Capture the cell that displays the provided text and extract its (X, Y) central coordinate. 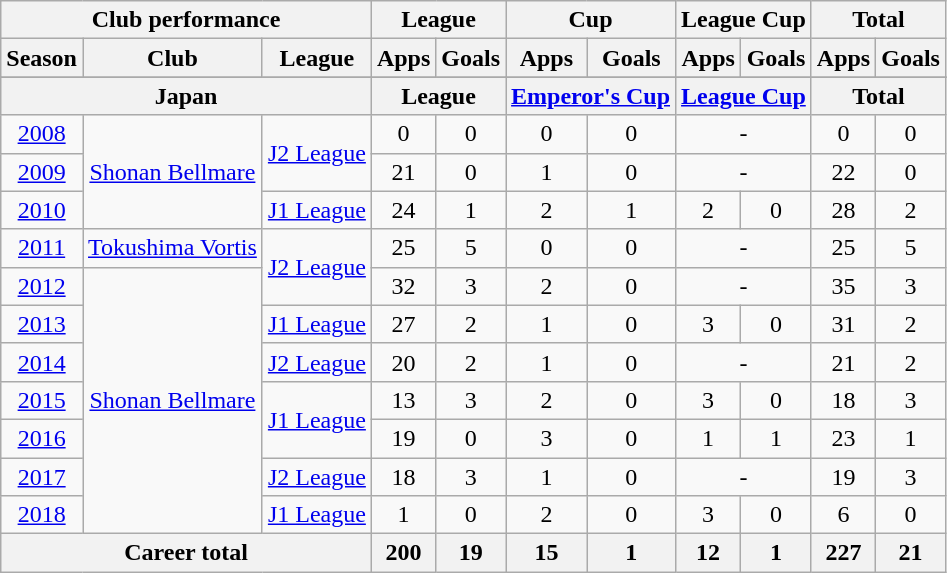
15 (547, 553)
24 (403, 210)
2017 (42, 477)
2012 (42, 286)
22 (843, 172)
35 (843, 286)
28 (843, 210)
2014 (42, 362)
227 (843, 553)
Emperor's Cup (591, 96)
Japan (186, 96)
32 (403, 286)
200 (403, 553)
23 (843, 438)
2015 (42, 400)
2008 (42, 134)
12 (708, 553)
2011 (42, 248)
Club performance (186, 20)
2016 (42, 438)
Cup (591, 20)
Season (42, 58)
2009 (42, 172)
2013 (42, 324)
Career total (186, 553)
31 (843, 324)
Club (172, 58)
20 (403, 362)
2010 (42, 210)
2018 (42, 515)
13 (403, 400)
Tokushima Vortis (172, 248)
6 (843, 515)
27 (403, 324)
